Locate the cell with the specified text and output its (x, y) center coordinate. 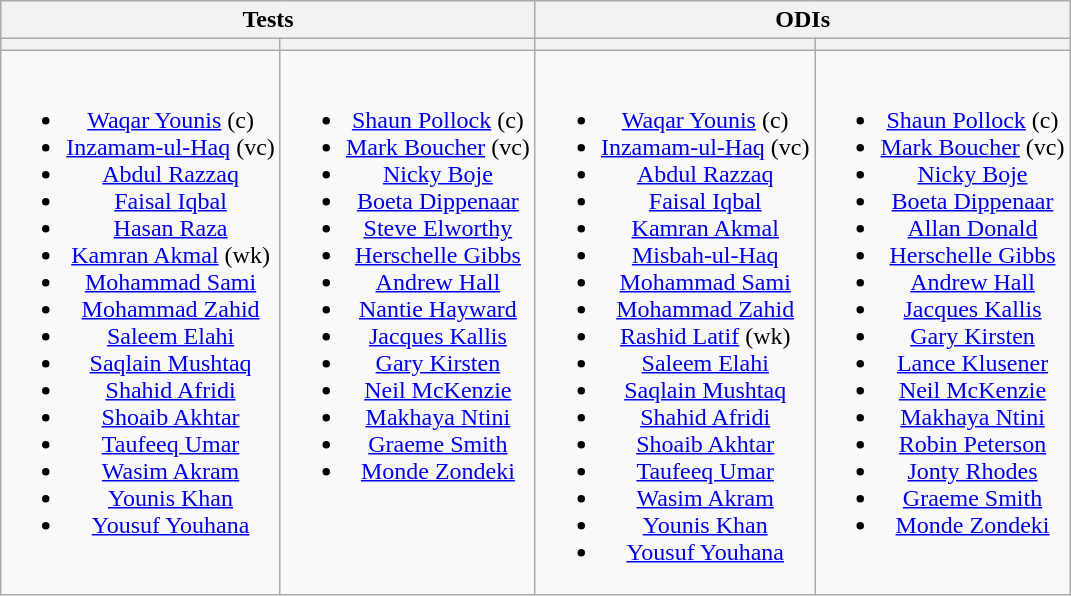
ODIs (802, 20)
Tests (268, 20)
